Determine the [X, Y] coordinate at the center of the cell enclosing the given text.  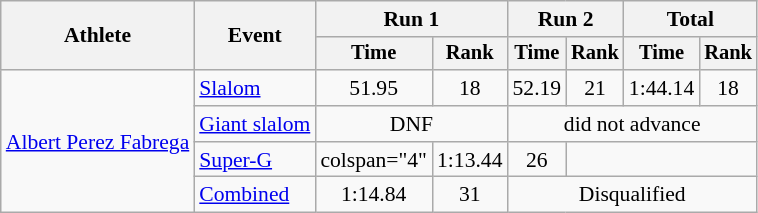
Albert Perez Fabrega [98, 141]
did not advance [632, 124]
Total [690, 19]
1:13.44 [470, 160]
21 [595, 88]
31 [470, 195]
Giant slalom [254, 124]
26 [536, 160]
Athlete [98, 36]
Run 1 [411, 19]
Combined [254, 195]
1:14.84 [374, 195]
DNF [411, 124]
colspan="4" [374, 160]
Disqualified [632, 195]
Run 2 [565, 19]
Super-G [254, 160]
Slalom [254, 88]
1:44.14 [662, 88]
51.95 [374, 88]
52.19 [536, 88]
Event [254, 36]
